Provide the [X, Y] coordinate of the cell's center where the given text is located.  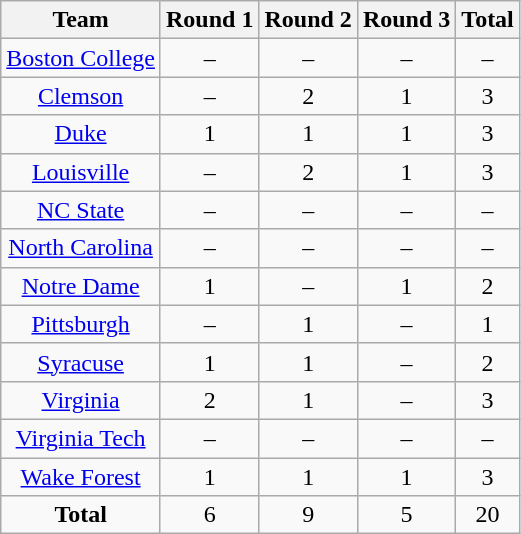
6 [209, 515]
5 [406, 515]
Boston College [81, 58]
Louisville [81, 172]
North Carolina [81, 248]
Round 3 [406, 20]
NC State [81, 210]
Notre Dame [81, 286]
Duke [81, 134]
Pittsburgh [81, 324]
Virginia [81, 400]
9 [308, 515]
Round 1 [209, 20]
Virginia Tech [81, 438]
Team [81, 20]
Wake Forest [81, 477]
Round 2 [308, 20]
Syracuse [81, 362]
20 [488, 515]
Clemson [81, 96]
